Scan for the cell matching the given text and deliver its (X, Y) coordinate at center. 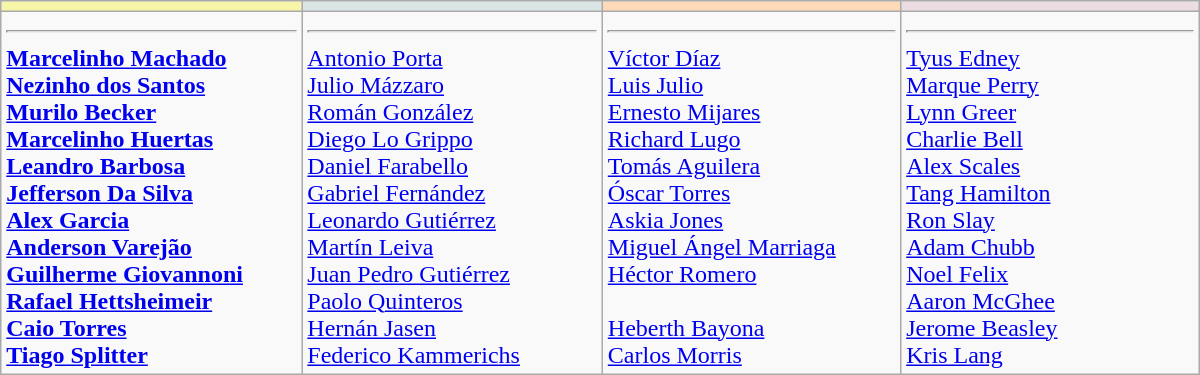
Tyus Edney Marque Perry Lynn Greer Charlie Bell Alex Scales Tang Hamilton Ron Slay Adam Chubb Noel Felix Aaron McGhee Jerome Beasley Kris Lang (1050, 193)
